For the text-containing cell, return its midpoint in [x, y] coordinate format. 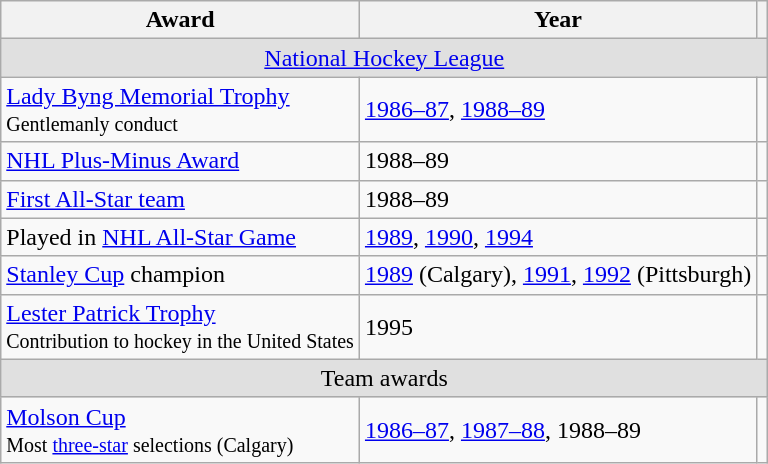
National Hockey League [384, 58]
First All-Star team [180, 199]
Played in NHL All-Star Game [180, 237]
Lady Byng Memorial TrophyGentlemanly conduct [180, 110]
Stanley Cup champion [180, 275]
Lester Patrick TrophyContribution to hockey in the United States [180, 326]
Team awards [384, 378]
1986–87, 1988–89 [558, 110]
Year [558, 20]
Molson Cup Most three-star selections (Calgary) [180, 430]
Award [180, 20]
NHL Plus-Minus Award [180, 161]
1989 (Calgary), 1991, 1992 (Pittsburgh) [558, 275]
1989, 1990, 1994 [558, 237]
1995 [558, 326]
1986–87, 1987–88, 1988–89 [558, 430]
